Capture the cell that displays the provided text and extract its [X, Y] central coordinate. 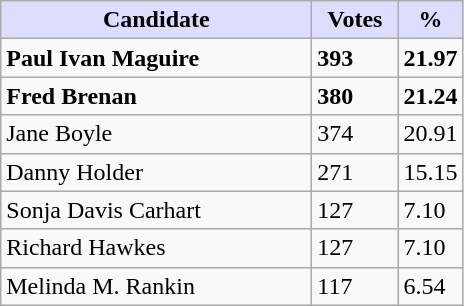
6.54 [430, 286]
20.91 [430, 134]
21.24 [430, 96]
117 [355, 286]
21.97 [430, 58]
Paul Ivan Maguire [156, 58]
15.15 [430, 172]
% [430, 20]
Votes [355, 20]
Danny Holder [156, 172]
Fred Brenan [156, 96]
Melinda M. Rankin [156, 286]
Sonja Davis Carhart [156, 210]
380 [355, 96]
Jane Boyle [156, 134]
393 [355, 58]
Candidate [156, 20]
374 [355, 134]
Richard Hawkes [156, 248]
271 [355, 172]
